Detect which cell encompasses the target text, then output its [X, Y] center coordinate. 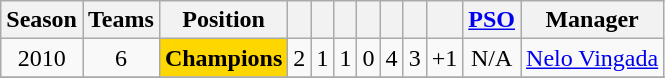
Position [223, 20]
Champions [223, 58]
N/A [492, 58]
+1 [444, 58]
6 [120, 58]
4 [392, 58]
PSO [492, 20]
Season [42, 20]
Manager [592, 20]
3 [414, 58]
Nelo Vingada [592, 58]
0 [368, 58]
Teams [120, 20]
2 [300, 58]
2010 [42, 58]
